Locate the cell with the specified text and output its (x, y) center coordinate. 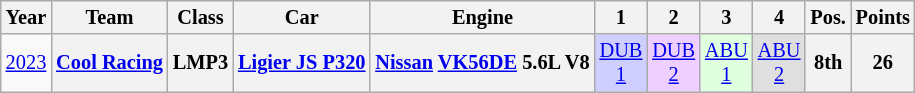
Nissan VK56DE 5.6L V8 (482, 63)
Ligier JS P320 (302, 63)
DUB1 (622, 63)
Pos. (828, 17)
4 (780, 17)
Class (200, 17)
LMP3 (200, 63)
2 (674, 17)
Points (883, 17)
2023 (26, 63)
Engine (482, 17)
26 (883, 63)
ABU1 (726, 63)
Year (26, 17)
Car (302, 17)
ABU2 (780, 63)
8th (828, 63)
1 (622, 17)
Cool Racing (110, 63)
Team (110, 17)
3 (726, 17)
DUB2 (674, 63)
